Determine the (X, Y) coordinate at the center of the cell enclosing the given text.  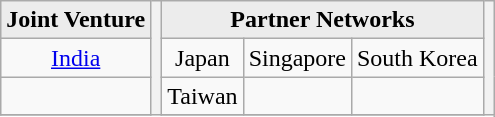
India (76, 58)
South Korea (417, 58)
Japan (202, 58)
Partner Networks (322, 20)
Taiwan (202, 96)
Singapore (297, 58)
Joint Venture (76, 20)
